Return the [X, Y] coordinate for the center point of the cell that contains the specified text.  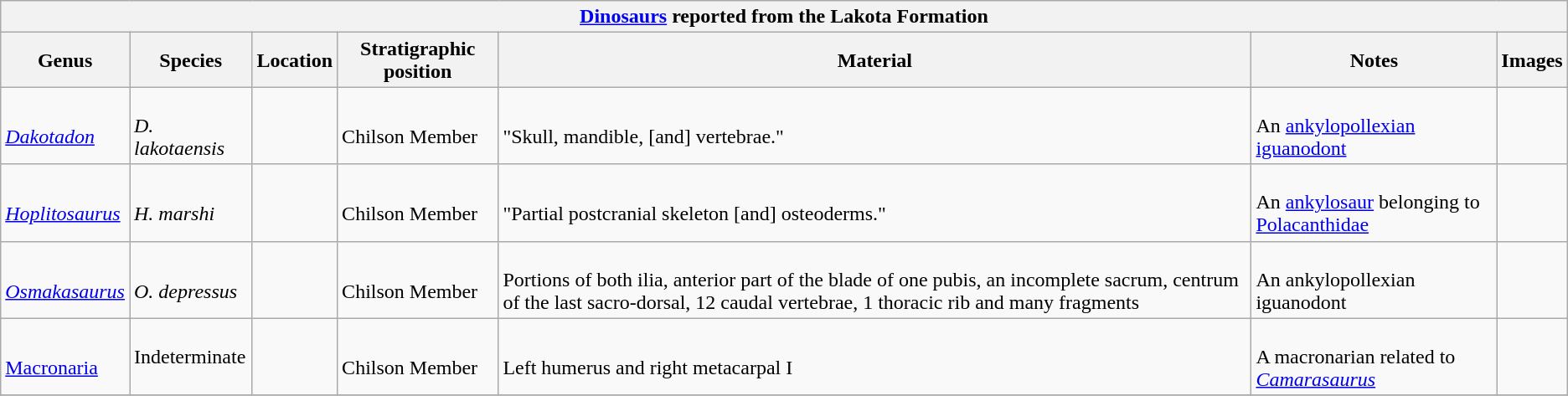
"Partial postcranial skeleton [and] osteoderms." [874, 203]
Location [295, 60]
Stratigraphic position [418, 60]
"Skull, mandible, [and] vertebrae." [874, 126]
Images [1532, 60]
Genus [65, 60]
O. depressus [190, 280]
H. marshi [190, 203]
Macronaria [65, 357]
Hoplitosaurus [65, 203]
Species [190, 60]
A macronarian related to Camarasaurus [1374, 357]
Osmakasaurus [65, 280]
Left humerus and right metacarpal I [874, 357]
Indeterminate [190, 357]
An ankylosaur belonging to Polacanthidae [1374, 203]
D. lakotaensis [190, 126]
Notes [1374, 60]
Dinosaurs reported from the Lakota Formation [784, 17]
Dakotadon [65, 126]
Material [874, 60]
